Find where the given text appears and provide that cell's center as (X, Y) coordinate. 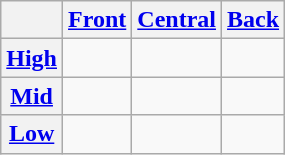
Mid (32, 96)
Central (177, 20)
Low (32, 134)
Front (98, 20)
High (32, 58)
Back (254, 20)
